Extract the [x, y] coordinate from the center of the cell holding the provided text.  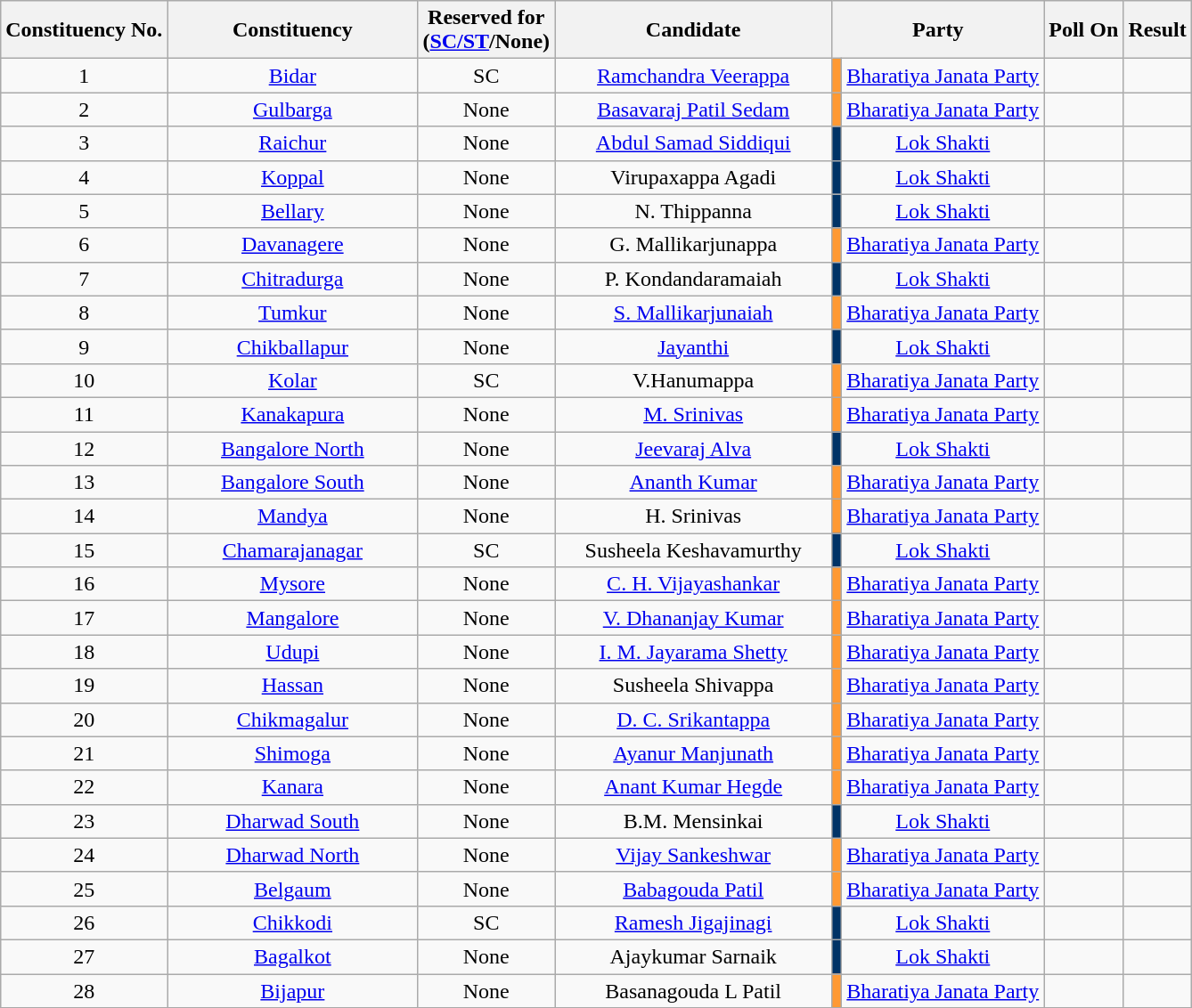
Abdul Samad Siddiqui [693, 143]
Basavaraj Patil Sedam [693, 110]
21 [84, 753]
Result [1157, 30]
Raichur [292, 143]
Kolar [292, 380]
I. M. Jayarama Shetty [693, 652]
Susheela Keshavamurthy [693, 550]
N. Thippanna [693, 211]
Vijay Sankeshwar [693, 855]
Chikballapur [292, 346]
V. Dhananjay Kumar [693, 618]
Party [938, 30]
Kanara [292, 787]
Constituency [292, 30]
Chitradurga [292, 279]
D. C. Srikantappa [693, 719]
Reserved for(SC/ST/None) [486, 30]
Mysore [292, 584]
Bellary [292, 211]
Jeevaraj Alva [693, 448]
11 [84, 414]
Ramchandra Veerappa [693, 76]
7 [84, 279]
P. Kondandaramaiah [693, 279]
Bangalore South [292, 483]
26 [84, 923]
13 [84, 483]
Ananth Kumar [693, 483]
Koppal [292, 177]
Kanakapura [292, 414]
S. Mallikarjunaiah [693, 313]
17 [84, 618]
Ajaykumar Sarnaik [693, 956]
23 [84, 821]
15 [84, 550]
4 [84, 177]
5 [84, 211]
10 [84, 380]
Ayanur Manjunath [693, 753]
V.Hanumappa [693, 380]
Mangalore [292, 618]
19 [84, 686]
Candidate [693, 30]
3 [84, 143]
Udupi [292, 652]
14 [84, 516]
Belgaum [292, 889]
Ramesh Jigajinagi [693, 923]
Anant Kumar Hegde [693, 787]
Basanagouda L Patil [693, 991]
1 [84, 76]
Dharwad North [292, 855]
Poll On [1083, 30]
Susheela Shivappa [693, 686]
27 [84, 956]
20 [84, 719]
18 [84, 652]
Gulbarga [292, 110]
Babagouda Patil [693, 889]
C. H. Vijayashankar [693, 584]
Shimoga [292, 753]
H. Srinivas [693, 516]
2 [84, 110]
9 [84, 346]
G. Mallikarjunappa [693, 245]
Mandya [292, 516]
Chamarajanagar [292, 550]
Dharwad South [292, 821]
24 [84, 855]
25 [84, 889]
16 [84, 584]
Bidar [292, 76]
12 [84, 448]
Tumkur [292, 313]
Chikkodi [292, 923]
Hassan [292, 686]
Bijapur [292, 991]
Jayanthi [693, 346]
28 [84, 991]
Constituency No. [84, 30]
8 [84, 313]
Bagalkot [292, 956]
Chikmagalur [292, 719]
Virupaxappa Agadi [693, 177]
6 [84, 245]
M. Srinivas [693, 414]
Davanagere [292, 245]
B.M. Mensinkai [693, 821]
22 [84, 787]
Bangalore North [292, 448]
